Capture the cell that displays the provided text and extract its [X, Y] central coordinate. 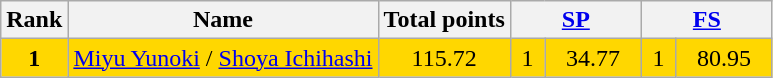
Name [223, 20]
Total points [444, 20]
34.77 [594, 58]
80.95 [724, 58]
Miyu Yunoki / Shoya Ichihashi [223, 58]
Rank [34, 20]
FS [706, 20]
SP [576, 20]
115.72 [444, 58]
